For the text-containing cell, return its midpoint in (x, y) coordinate format. 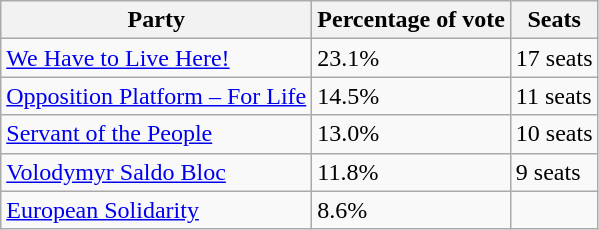
9 seats (554, 172)
European Solidarity (156, 210)
Percentage of vote (412, 20)
Opposition Platform – For Life (156, 96)
Volodymyr Saldo Bloc (156, 172)
13.0% (412, 134)
Servant of the People (156, 134)
We Have to Live Here! (156, 58)
23.1% (412, 58)
11 seats (554, 96)
17 seats (554, 58)
Party (156, 20)
14.5% (412, 96)
Seats (554, 20)
11.8% (412, 172)
8.6% (412, 210)
10 seats (554, 134)
